Find where the given text appears and provide that cell's center as (X, Y) coordinate. 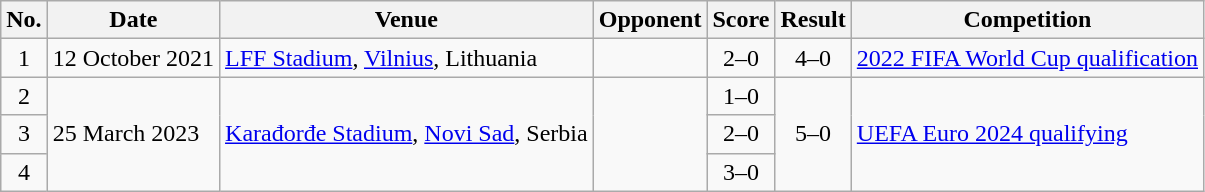
No. (24, 20)
1 (24, 58)
Result (813, 20)
3 (24, 134)
5–0 (813, 134)
12 October 2021 (133, 58)
2 (24, 96)
3–0 (741, 172)
25 March 2023 (133, 134)
UEFA Euro 2024 qualifying (1027, 134)
Score (741, 20)
Opponent (650, 20)
Date (133, 20)
Karađorđe Stadium, Novi Sad, Serbia (407, 134)
4–0 (813, 58)
Venue (407, 20)
Competition (1027, 20)
LFF Stadium, Vilnius, Lithuania (407, 58)
4 (24, 172)
2022 FIFA World Cup qualification (1027, 58)
1–0 (741, 96)
